Output the [X, Y] coordinate of the center of the cell containing the given text.  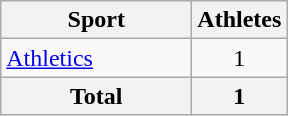
Athletes [240, 20]
Total [96, 96]
Athletics [96, 58]
Sport [96, 20]
